Output the (X, Y) coordinate of the center of the cell containing the given text.  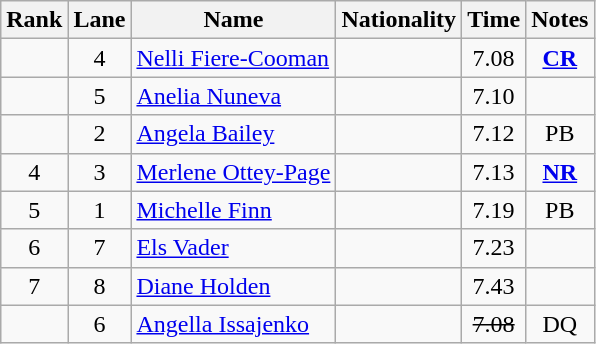
3 (100, 172)
Diane Holden (234, 286)
CR (560, 58)
Anelia Nuneva (234, 96)
Nelli Fiere-Cooman (234, 58)
Rank (34, 20)
Els Vader (234, 248)
DQ (560, 324)
7.23 (494, 248)
Name (234, 20)
Notes (560, 20)
7.10 (494, 96)
7.19 (494, 210)
Angela Bailey (234, 134)
2 (100, 134)
7.43 (494, 286)
Angella Issajenko (234, 324)
Merlene Ottey-Page (234, 172)
Time (494, 20)
Michelle Finn (234, 210)
Nationality (399, 20)
NR (560, 172)
7.13 (494, 172)
1 (100, 210)
8 (100, 286)
7.12 (494, 134)
Lane (100, 20)
